Return the [x, y] coordinate for the center point of the cell that contains the specified text.  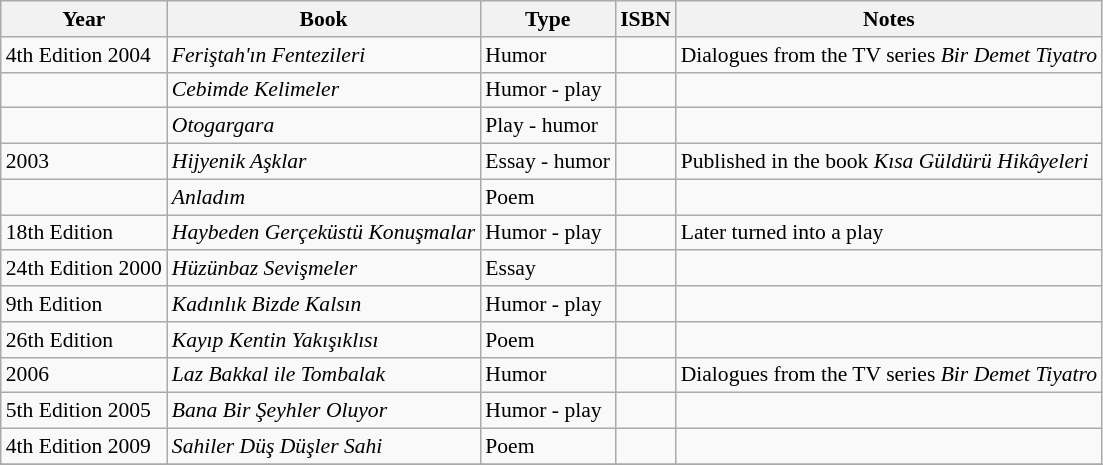
Hijyenik Aşklar [324, 162]
4th Edition 2004 [84, 55]
Feriştah'ın Fentezileri [324, 55]
Hüzünbaz Sevişmeler [324, 269]
Notes [889, 19]
Laz Bakkal ile Tombalak [324, 375]
5th Edition 2005 [84, 411]
Published in the book Kısa Güldürü Hikâyeleri [889, 162]
Kayıp Kentin Yakışıklısı [324, 340]
2006 [84, 375]
Sahiler Düş Düşler Sahi [324, 447]
Type [548, 19]
Year [84, 19]
24th Edition 2000 [84, 269]
18th Edition [84, 233]
Anladım [324, 197]
26th Edition [84, 340]
Essay - humor [548, 162]
Later turned into a play [889, 233]
Haybeden Gerçeküstü Konuşmalar [324, 233]
Essay [548, 269]
Play - humor [548, 126]
Kadınlık Bizde Kalsın [324, 304]
Otogargara [324, 126]
Book [324, 19]
9th Edition [84, 304]
4th Edition 2009 [84, 447]
Cebimde Kelimeler [324, 90]
ISBN [646, 19]
2003 [84, 162]
Bana Bir Şeyhler Oluyor [324, 411]
